From the cell containing the given text, extract its center point as [X, Y] coordinate. 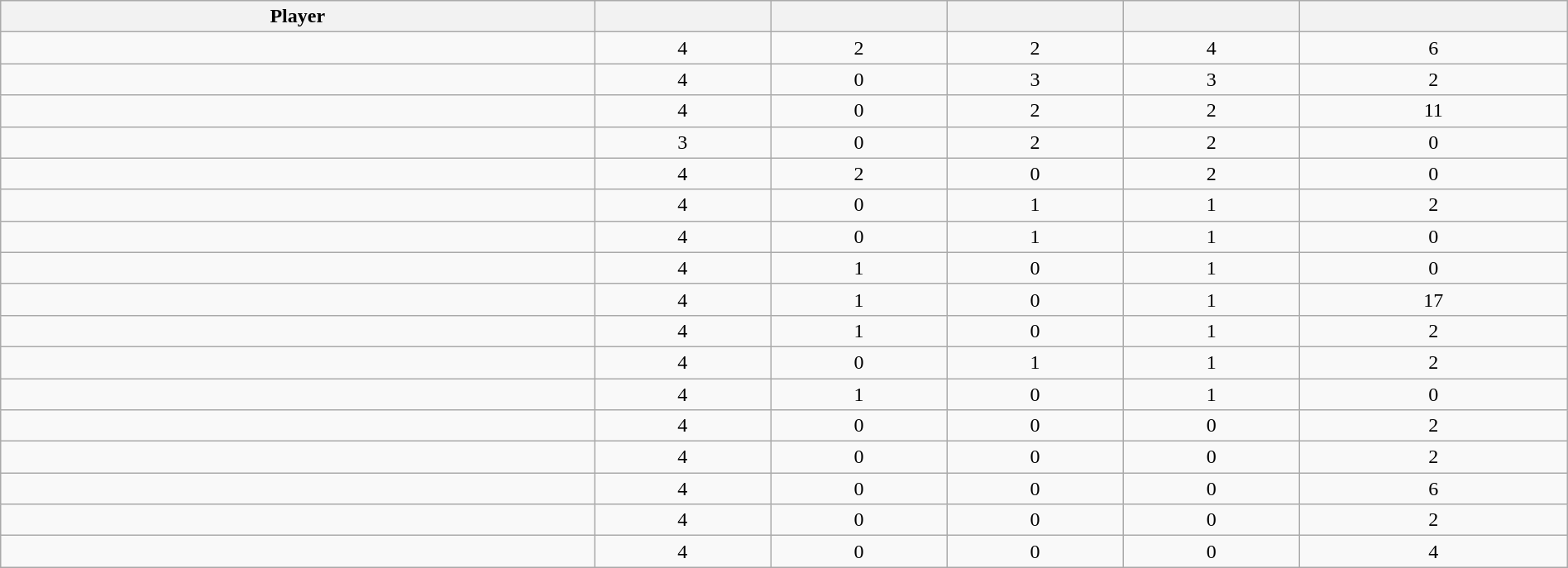
Player [298, 17]
11 [1433, 111]
17 [1433, 299]
